Identify which cell holds the provided text, then report its [X, Y] central coordinate. 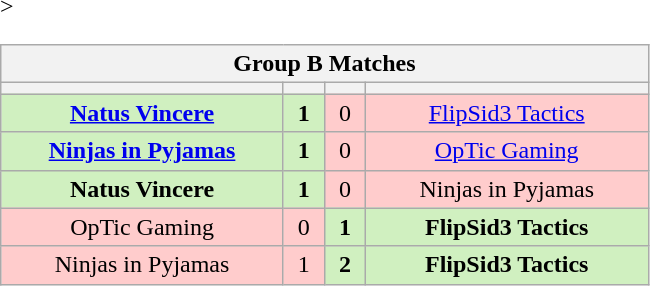
2 [344, 265]
Group B Matches [324, 64]
